For the text-containing cell, return its midpoint in [X, Y] coordinate format. 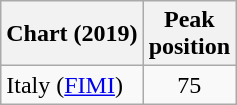
Chart (2019) [72, 34]
Peakposition [189, 34]
75 [189, 85]
Italy (FIMI) [72, 85]
